Detect which cell encompasses the target text, then output its [x, y] center coordinate. 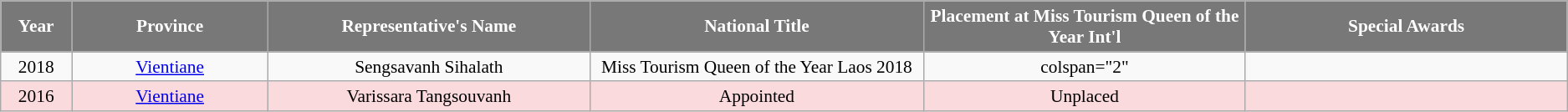
Unplaced [1085, 97]
Miss Tourism Queen of the Year Laos 2018 [757, 67]
Appointed [757, 97]
Special Awards [1407, 27]
colspan="2" [1085, 67]
Placement at Miss Tourism Queen of the Year Int'l [1085, 27]
Year [37, 27]
2016 [37, 97]
Varissara Tangsouvanh [430, 97]
Representative's Name [430, 27]
National Title [757, 27]
Sengsavanh Sihalath [430, 67]
2018 [37, 67]
Province [171, 27]
